Pinpoint the cell where the given text exists, returning its (x, y) midpoint coordinate. 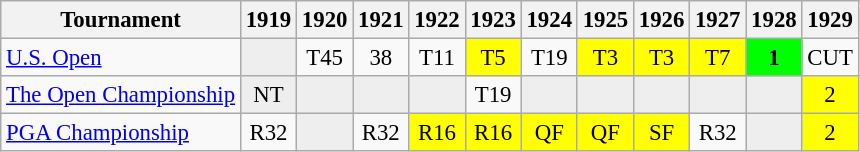
U.S. Open (121, 58)
1921 (381, 20)
T45 (325, 58)
1928 (774, 20)
CUT (830, 58)
1927 (718, 20)
1922 (437, 20)
1923 (493, 20)
T7 (718, 58)
T11 (437, 58)
PGA Championship (121, 133)
1925 (605, 20)
38 (381, 58)
1919 (268, 20)
T5 (493, 58)
The Open Championship (121, 95)
1920 (325, 20)
NT (268, 95)
1924 (549, 20)
Tournament (121, 20)
SF (661, 133)
1929 (830, 20)
1 (774, 58)
1926 (661, 20)
